Identify which cell holds the provided text, then report its [x, y] central coordinate. 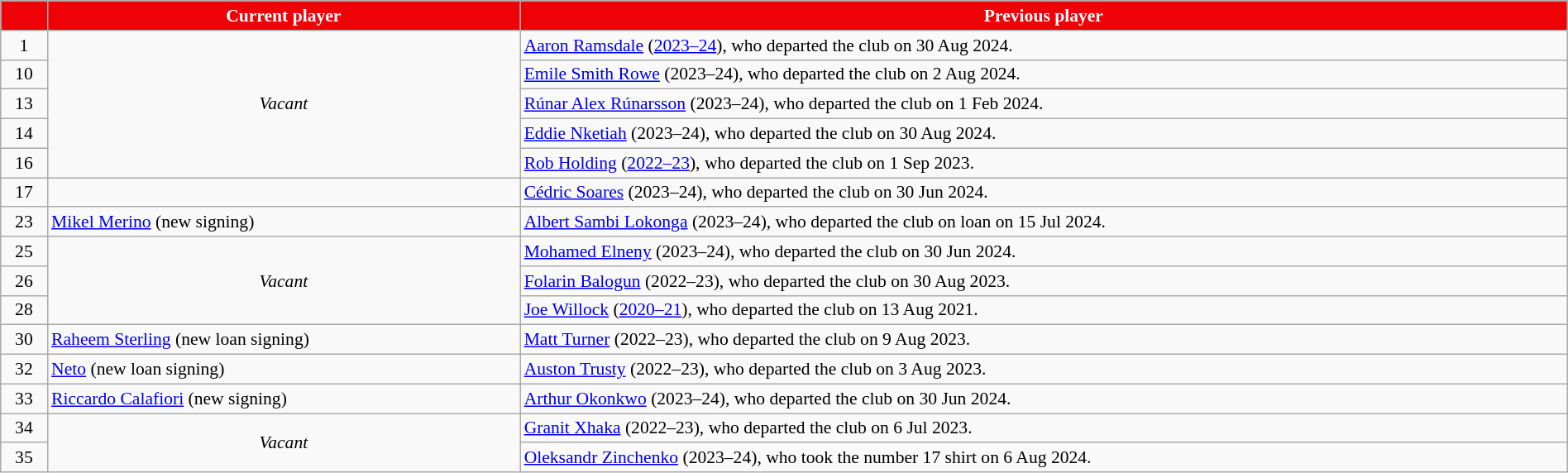
Previous player [1044, 16]
Neto (new loan signing) [284, 370]
Eddie Nketiah (2023–24), who departed the club on 30 Aug 2024. [1044, 134]
1 [24, 45]
28 [24, 310]
13 [24, 104]
Riccardo Calafiori (new signing) [284, 399]
Rob Holding (2022–23), who departed the club on 1 Sep 2023. [1044, 163]
Raheem Sterling (new loan signing) [284, 340]
Mikel Merino (new signing) [284, 222]
Oleksandr Zinchenko (2023–24), who took the number 17 shirt on 6 Aug 2024. [1044, 458]
Matt Turner (2022–23), who departed the club on 9 Aug 2023. [1044, 340]
Current player [284, 16]
Aaron Ramsdale (2023–24), who departed the club on 30 Aug 2024. [1044, 45]
Auston Trusty (2022–23), who departed the club on 3 Aug 2023. [1044, 370]
10 [24, 74]
Joe Willock (2020–21), who departed the club on 13 Aug 2021. [1044, 310]
17 [24, 193]
25 [24, 251]
30 [24, 340]
Arthur Okonkwo (2023–24), who departed the club on 30 Jun 2024. [1044, 399]
14 [24, 134]
Granit Xhaka (2022–23), who departed the club on 6 Jul 2023. [1044, 428]
34 [24, 428]
16 [24, 163]
Folarin Balogun (2022–23), who departed the club on 30 Aug 2023. [1044, 281]
Mohamed Elneny (2023–24), who departed the club on 30 Jun 2024. [1044, 251]
Albert Sambi Lokonga (2023–24), who departed the club on loan on 15 Jul 2024. [1044, 222]
35 [24, 458]
33 [24, 399]
Emile Smith Rowe (2023–24), who departed the club on 2 Aug 2024. [1044, 74]
Cédric Soares (2023–24), who departed the club on 30 Jun 2024. [1044, 193]
Rúnar Alex Rúnarsson (2023–24), who departed the club on 1 Feb 2024. [1044, 104]
23 [24, 222]
26 [24, 281]
32 [24, 370]
